Scan for the cell matching the given text and deliver its (x, y) coordinate at center. 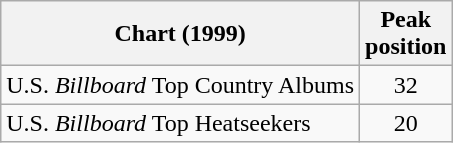
20 (406, 123)
32 (406, 85)
U.S. Billboard Top Heatseekers (180, 123)
Chart (1999) (180, 34)
U.S. Billboard Top Country Albums (180, 85)
Peakposition (406, 34)
